Capture the cell that displays the provided text and extract its (x, y) central coordinate. 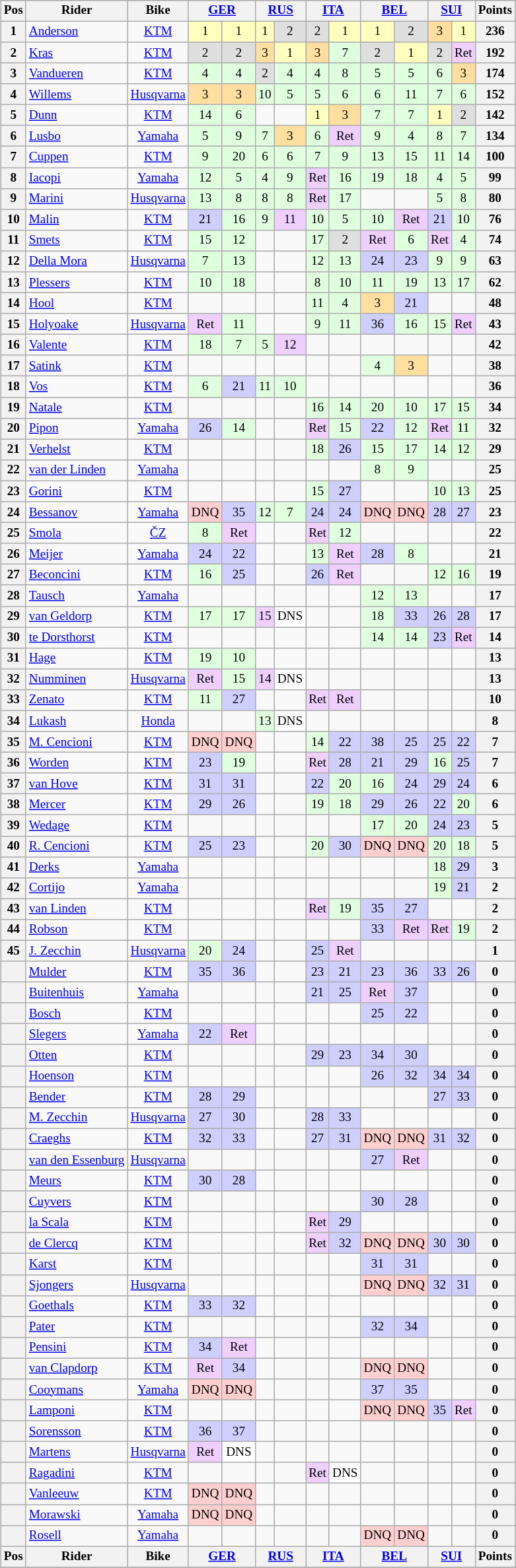
Bosch (77, 1013)
48 (495, 303)
45 (13, 951)
41 (13, 868)
Mercer (77, 805)
76 (495, 220)
Pensini (77, 1347)
Derks (77, 868)
Beconcini (77, 575)
62 (495, 283)
ČZ (158, 533)
142 (495, 116)
Cortijo (77, 888)
39 (13, 825)
J. Zecchin (77, 951)
Wedage (77, 825)
Meurs (77, 1180)
Vandueren (77, 73)
Bessanov (77, 512)
Otten (77, 1055)
Pater (77, 1327)
M. Cencioni (77, 742)
Cuppen (77, 157)
Smola (77, 533)
Craeghs (77, 1139)
Tausch (77, 596)
99 (495, 178)
Bender (77, 1097)
Worden (77, 763)
Lusbo (77, 136)
Lamponi (77, 1410)
Buitenhuis (77, 993)
van Clapdorp (77, 1369)
Karst (77, 1264)
Robson (77, 930)
40 (13, 846)
134 (495, 136)
van Geldorp (77, 617)
Kras (77, 53)
Mulder (77, 972)
174 (495, 73)
192 (495, 53)
Goethals (77, 1306)
Ragadini (77, 1473)
Satink (77, 366)
Verhelst (77, 450)
Plessers (77, 283)
Sorensson (77, 1431)
van Hove (77, 784)
Smets (77, 240)
Anderson (77, 32)
Hage (77, 658)
80 (495, 199)
Meijer (77, 554)
van der Linden (77, 471)
236 (495, 32)
la Scala (77, 1223)
Malin (77, 220)
Hoenson (77, 1076)
Dunn (77, 116)
R. Cencioni (77, 846)
Cuyvers (77, 1202)
Vos (77, 387)
Willems (77, 94)
Natale (77, 408)
Valente (77, 345)
van Linden (77, 909)
Numminen (77, 679)
de Clercq (77, 1243)
74 (495, 240)
Honda (158, 721)
Pipon (77, 428)
Iacopi (77, 178)
van den Essenburg (77, 1160)
Zenato (77, 700)
Slegers (77, 1035)
Sjongers (77, 1285)
Martens (77, 1452)
63 (495, 261)
152 (495, 94)
Hool (77, 303)
M. Zecchin (77, 1118)
44 (13, 930)
Rosell (77, 1536)
100 (495, 157)
Lukash (77, 721)
Holyoake (77, 324)
Morawski (77, 1515)
Marini (77, 199)
Vanleeuw (77, 1494)
te Dorsthorst (77, 638)
Cooymans (77, 1390)
Della Mora (77, 261)
Gorini (77, 491)
